Detect which cell encompasses the target text, then output its [x, y] center coordinate. 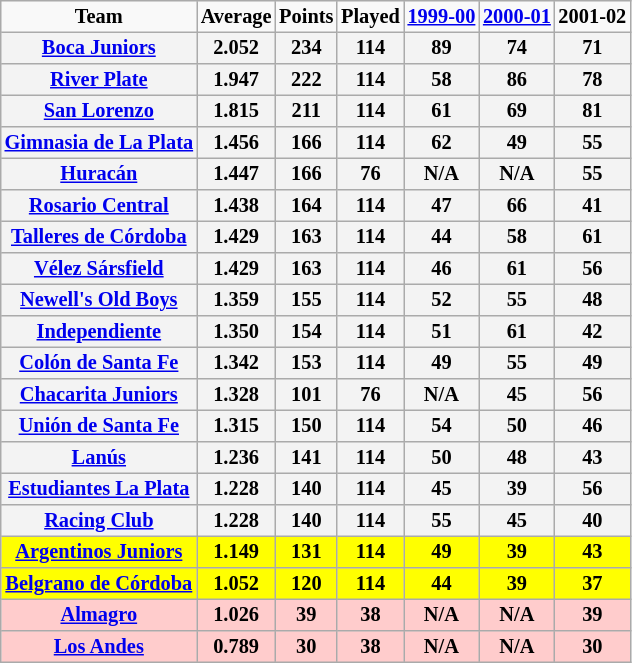
Boca Juniors [99, 48]
Points [306, 17]
1.328 [236, 395]
1.236 [236, 458]
Argentinos Juniors [99, 552]
40 [592, 521]
Average [236, 17]
Independiente [99, 332]
54 [442, 426]
141 [306, 458]
222 [306, 80]
2001-02 [592, 17]
1999-00 [442, 17]
1.350 [236, 332]
47 [442, 206]
74 [516, 48]
89 [442, 48]
Talleres de Córdoba [99, 237]
Los Andes [99, 647]
1.026 [236, 615]
153 [306, 363]
1.815 [236, 111]
71 [592, 48]
Huracán [99, 174]
78 [592, 80]
San Lorenzo [99, 111]
Chacarita Juniors [99, 395]
Almagro [99, 615]
155 [306, 300]
1.456 [236, 143]
Colón de Santa Fe [99, 363]
Racing Club [99, 521]
1.052 [236, 584]
1.149 [236, 552]
120 [306, 584]
1.447 [236, 174]
150 [306, 426]
81 [592, 111]
211 [306, 111]
0.789 [236, 647]
Rosario Central [99, 206]
Lanús [99, 458]
66 [516, 206]
1.947 [236, 80]
Team [99, 17]
Belgrano de Córdoba [99, 584]
154 [306, 332]
131 [306, 552]
Estudiantes La Plata [99, 489]
Gimnasia de La Plata [99, 143]
37 [592, 584]
1.438 [236, 206]
River Plate [99, 80]
62 [442, 143]
1.359 [236, 300]
1.315 [236, 426]
1.342 [236, 363]
2.052 [236, 48]
Vélez Sársfield [99, 269]
Newell's Old Boys [99, 300]
42 [592, 332]
Unión de Santa Fe [99, 426]
69 [516, 111]
164 [306, 206]
86 [516, 80]
234 [306, 48]
52 [442, 300]
51 [442, 332]
Played [370, 17]
2000-01 [516, 17]
41 [592, 206]
101 [306, 395]
